Locate the cell with the specified text and output its [X, Y] center coordinate. 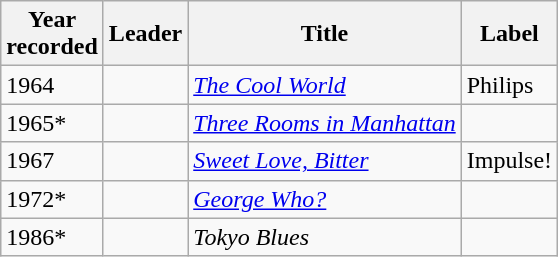
Leader [145, 34]
Sweet Love, Bitter [324, 161]
The Cool World [324, 85]
Three Rooms in Manhattan [324, 123]
1964 [52, 85]
Label [509, 34]
Tokyo Blues [324, 237]
1967 [52, 161]
Title [324, 34]
1965* [52, 123]
Impulse! [509, 161]
George Who? [324, 199]
1972* [52, 199]
1986* [52, 237]
Philips [509, 85]
Year recorded [52, 34]
